Identify which cell holds the provided text, then report its [x, y] central coordinate. 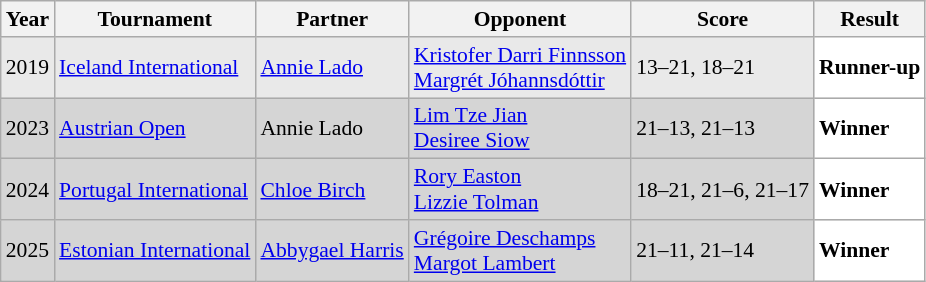
2025 [28, 250]
Grégoire Deschamps Margot Lambert [520, 250]
Austrian Open [154, 128]
13–21, 18–21 [722, 68]
Estonian International [154, 250]
2023 [28, 128]
Iceland International [154, 68]
21–13, 21–13 [722, 128]
Year [28, 19]
2019 [28, 68]
18–21, 21–6, 21–17 [722, 190]
Rory Easton Lizzie Tolman [520, 190]
Partner [332, 19]
Kristofer Darri Finnsson Margrét Jóhannsdóttir [520, 68]
Score [722, 19]
Result [870, 19]
21–11, 21–14 [722, 250]
Portugal International [154, 190]
2024 [28, 190]
Opponent [520, 19]
Abbygael Harris [332, 250]
Chloe Birch [332, 190]
Tournament [154, 19]
Lim Tze Jian Desiree Siow [520, 128]
Runner-up [870, 68]
